Detect which cell encompasses the target text, then output its (X, Y) center coordinate. 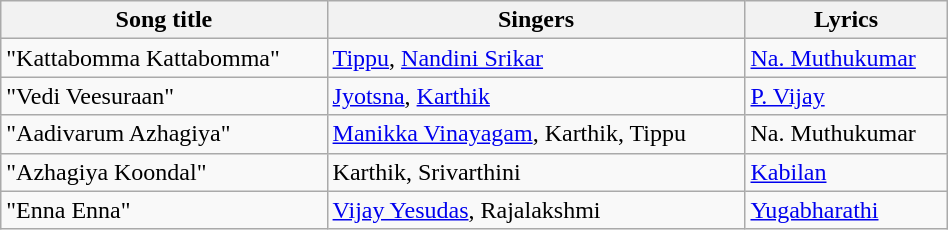
Yugabharathi (846, 210)
Kabilan (846, 172)
Karthik, Srivarthini (536, 172)
Jyotsna, Karthik (536, 96)
"Vedi Veesuraan" (164, 96)
"Azhagiya Koondal" (164, 172)
Manikka Vinayagam, Karthik, Tippu (536, 134)
"Kattabomma Kattabomma" (164, 58)
P. Vijay (846, 96)
"Enna Enna" (164, 210)
Vijay Yesudas, Rajalakshmi (536, 210)
"Aadivarum Azhagiya" (164, 134)
Singers (536, 20)
Lyrics (846, 20)
Song title (164, 20)
Tippu, Nandini Srikar (536, 58)
